Determine the [X, Y] coordinate at the center of the cell enclosing the given text.  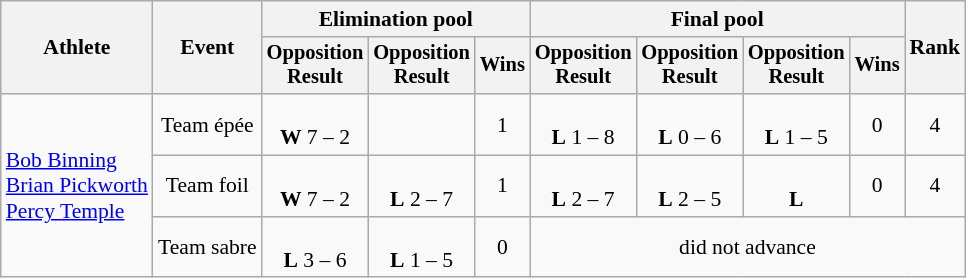
Bob BinningBrian PickworthPercy Temple [77, 186]
Team épée [208, 124]
Rank [936, 48]
Athlete [77, 48]
L 3 – 6 [316, 248]
L 0 – 6 [690, 124]
did not advance [748, 248]
Team sabre [208, 248]
Final pool [718, 19]
L 1 – 8 [584, 124]
Event [208, 48]
Team foil [208, 186]
L 2 – 5 [690, 186]
L [796, 186]
Elimination pool [396, 19]
